Find where the given text appears and provide that cell's center as [x, y] coordinate. 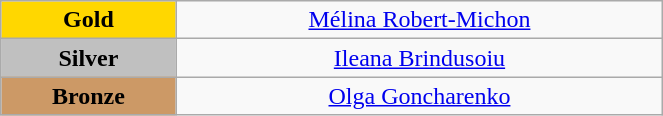
Silver [88, 58]
Mélina Robert-Michon [420, 20]
Olga Goncharenko [420, 96]
Gold [88, 20]
Bronze [88, 96]
Ileana Brindusoiu [420, 58]
